Provide the (X, Y) coordinate of the cell's center where the given text is located.  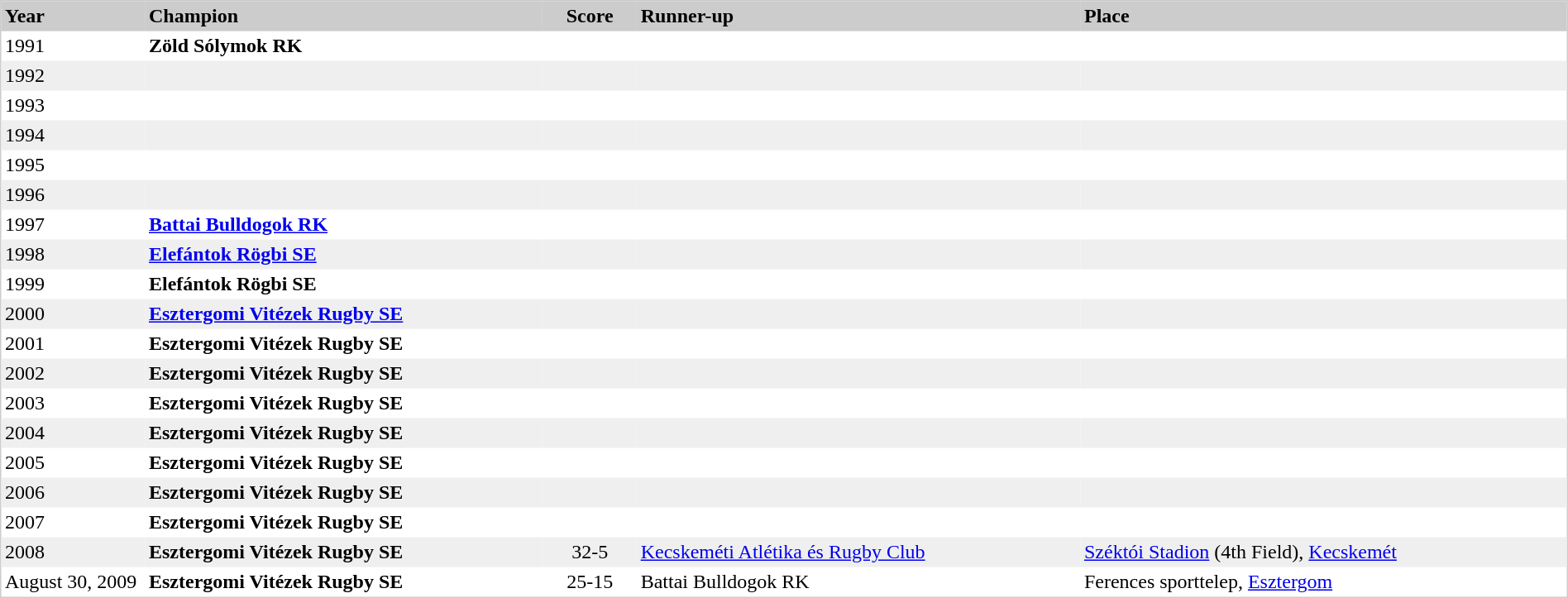
25-15 (590, 582)
Champion (344, 17)
1992 (74, 76)
Ferences sporttelep, Esztergom (1323, 582)
2006 (74, 493)
Kecskeméti Atlétika és Rugby Club (858, 553)
Place (1323, 17)
1995 (74, 165)
Year (74, 17)
Zöld Sólymok RK (344, 46)
1996 (74, 195)
2007 (74, 523)
2002 (74, 374)
2008 (74, 553)
1991 (74, 46)
2004 (74, 433)
32-5 (590, 553)
August 30, 2009 (74, 582)
1998 (74, 255)
2003 (74, 404)
2005 (74, 463)
1994 (74, 136)
1993 (74, 106)
2000 (74, 314)
Széktói Stadion (4th Field), Kecskemét (1323, 553)
1999 (74, 285)
Runner-up (858, 17)
1997 (74, 225)
Score (590, 17)
2001 (74, 344)
